Pinpoint the cell where the given text exists, returning its [X, Y] midpoint coordinate. 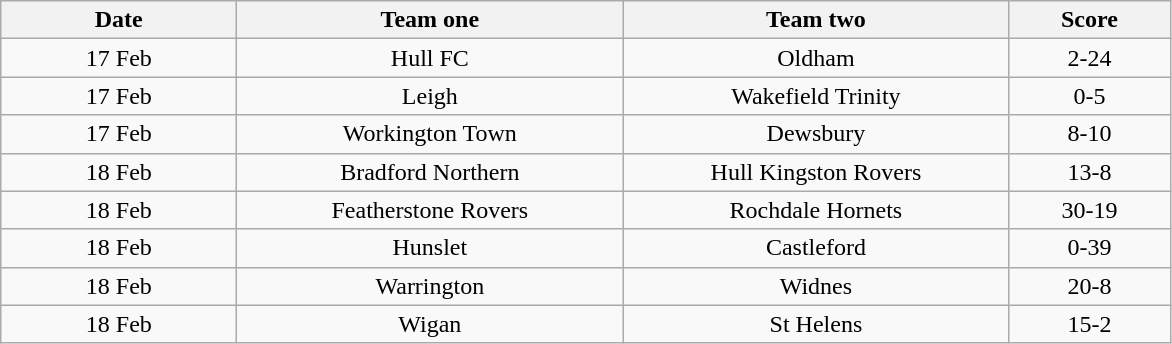
Date [119, 20]
Leigh [430, 96]
Oldham [816, 58]
Widnes [816, 286]
Team one [430, 20]
Workington Town [430, 134]
8-10 [1090, 134]
Score [1090, 20]
Dewsbury [816, 134]
Hull Kingston Rovers [816, 172]
Team two [816, 20]
Bradford Northern [430, 172]
30-19 [1090, 210]
Rochdale Hornets [816, 210]
Castleford [816, 248]
Wigan [430, 324]
13-8 [1090, 172]
Hunslet [430, 248]
0-39 [1090, 248]
St Helens [816, 324]
0-5 [1090, 96]
Featherstone Rovers [430, 210]
Hull FC [430, 58]
Wakefield Trinity [816, 96]
2-24 [1090, 58]
15-2 [1090, 324]
Warrington [430, 286]
20-8 [1090, 286]
